Capture the cell that displays the provided text and extract its (X, Y) central coordinate. 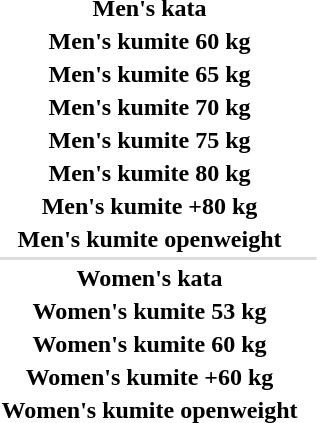
Women's kumite +60 kg (150, 377)
Men's kumite 60 kg (150, 41)
Women's kumite 60 kg (150, 344)
Men's kumite 75 kg (150, 140)
Men's kumite +80 kg (150, 206)
Men's kumite 70 kg (150, 107)
Men's kumite 65 kg (150, 74)
Men's kumite openweight (150, 239)
Women's kumite 53 kg (150, 311)
Men's kumite 80 kg (150, 173)
Women's kata (150, 278)
